Scan for the cell matching the given text and deliver its (X, Y) coordinate at center. 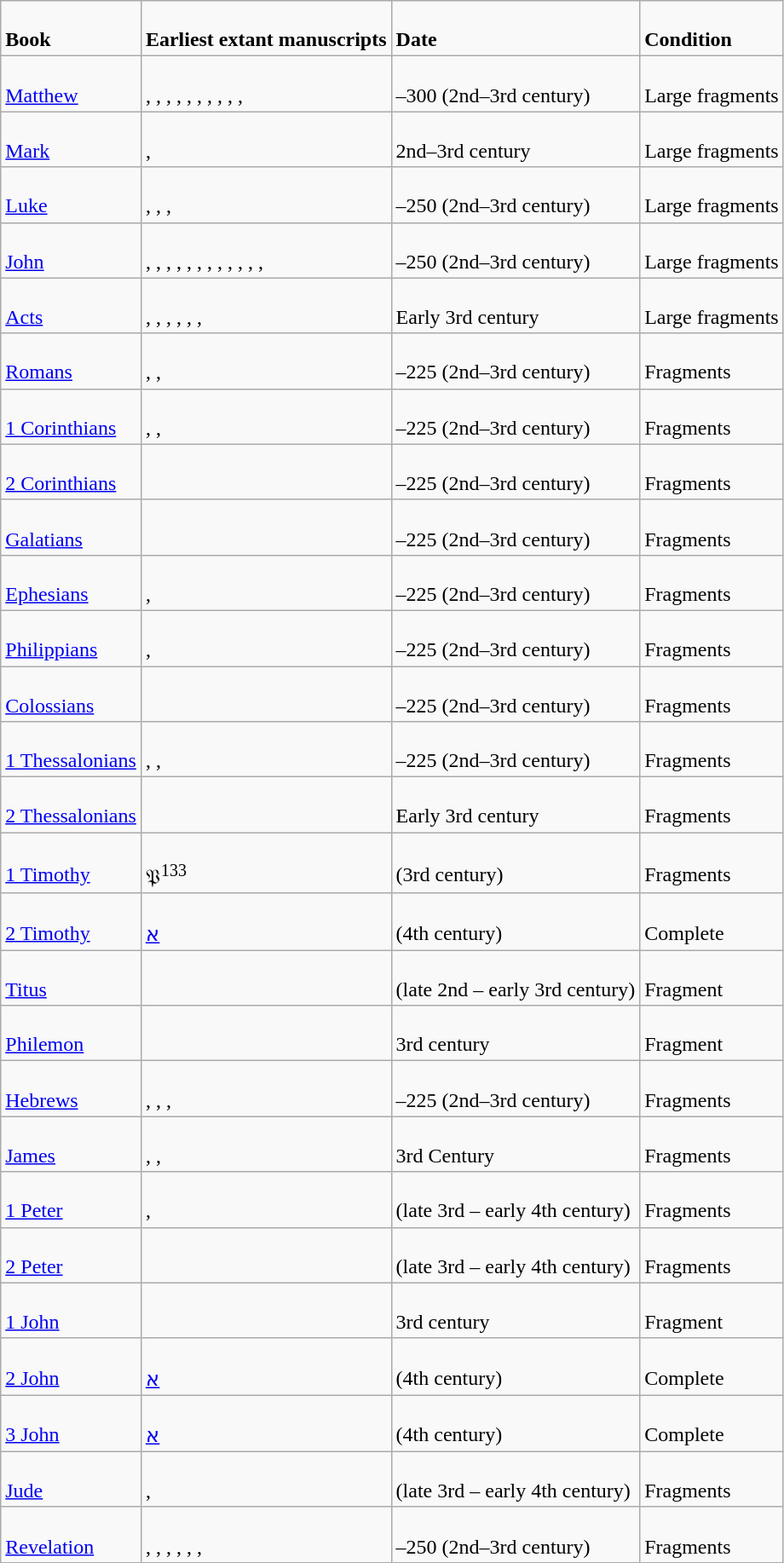
Earliest extant manuscripts (266, 29)
Luke (72, 194)
2 Corinthians (72, 472)
Acts (72, 305)
2 John (72, 1367)
Date (516, 29)
3rd Century (516, 1144)
Titus (72, 978)
Revelation (72, 1534)
1 Timothy (72, 863)
2nd–3rd century (516, 140)
Philemon (72, 1033)
Mark (72, 140)
(3rd century) (516, 863)
Jude (72, 1479)
1 Thessalonians (72, 750)
, , , , , , , , , , (266, 84)
3 John (72, 1423)
1 Peter (72, 1200)
Matthew (72, 84)
Book (72, 29)
2 Timothy (72, 922)
𝔓133 (266, 863)
Galatians (72, 527)
Condition (712, 29)
Romans (72, 361)
Ephesians (72, 583)
John (72, 251)
, , , , , , , , , , , , (266, 251)
1 John (72, 1311)
(late 2nd – early 3rd century) (516, 978)
1 Corinthians (72, 416)
Hebrews (72, 1089)
Colossians (72, 694)
Philippians (72, 637)
–300 (2nd–3rd century) (516, 84)
2 Thessalonians (72, 805)
James (72, 1144)
2 Peter (72, 1254)
